Return [x, y] of the center of cell containing provided text 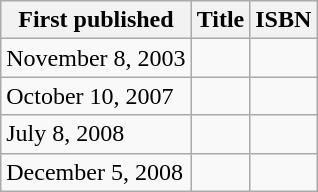
ISBN [284, 20]
October 10, 2007 [96, 96]
December 5, 2008 [96, 172]
July 8, 2008 [96, 134]
November 8, 2003 [96, 58]
Title [220, 20]
First published [96, 20]
